From the cell containing the given text, extract its center point as [x, y] coordinate. 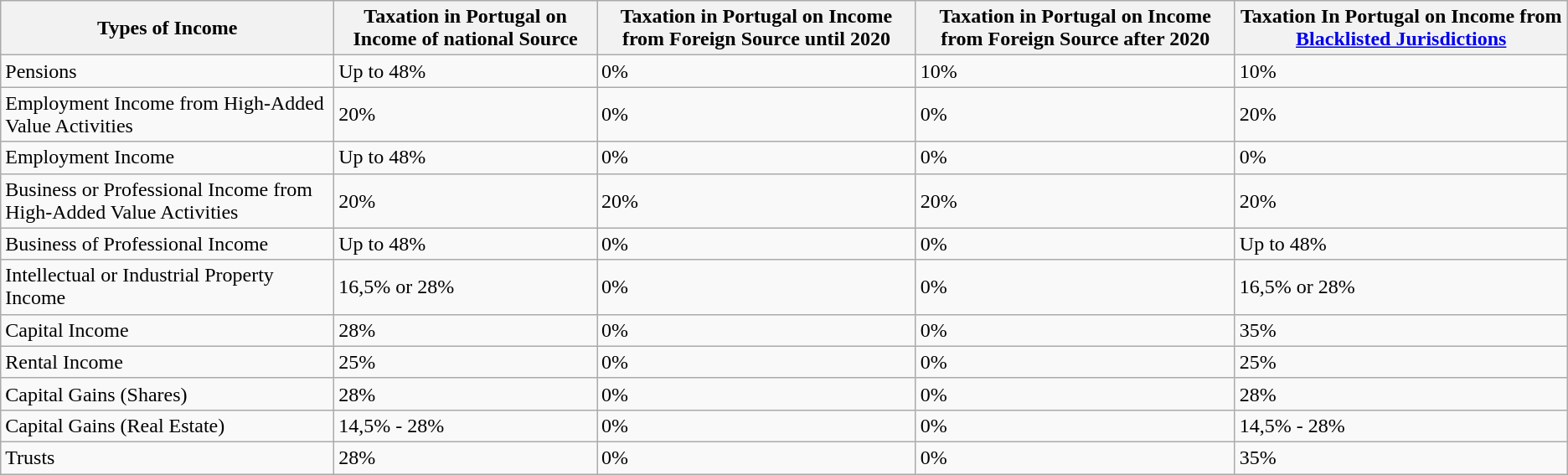
Employment Income from High-Added Value Activities [168, 114]
Taxation in Portugal on Income from Foreign Source after 2020 [1075, 28]
Business of Professional Income [168, 244]
Capital Income [168, 330]
Capital Gains (Real Estate) [168, 426]
Taxation In Portugal on Income from Blacklisted Jurisdictions [1400, 28]
Employment Income [168, 157]
Taxation in Portugal on Income of national Source [466, 28]
Rental Income [168, 362]
Types of Income [168, 28]
Trusts [168, 457]
Taxation in Portugal on Income from Foreign Source until 2020 [757, 28]
Capital Gains (Shares) [168, 394]
Business or Professional Income from High-Added Value Activities [168, 201]
Pensions [168, 71]
Intellectual or Industrial Property Income [168, 287]
